From the cell containing the given text, extract its center point as [x, y] coordinate. 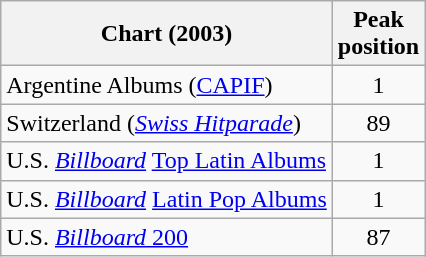
Argentine Albums (CAPIF) [167, 85]
U.S. Billboard Latin Pop Albums [167, 199]
89 [378, 123]
U.S. Billboard 200 [167, 237]
Switzerland (Swiss Hitparade) [167, 123]
Chart (2003) [167, 34]
Peakposition [378, 34]
U.S. Billboard Top Latin Albums [167, 161]
87 [378, 237]
